Pinpoint the cell where the given text exists, returning its [X, Y] midpoint coordinate. 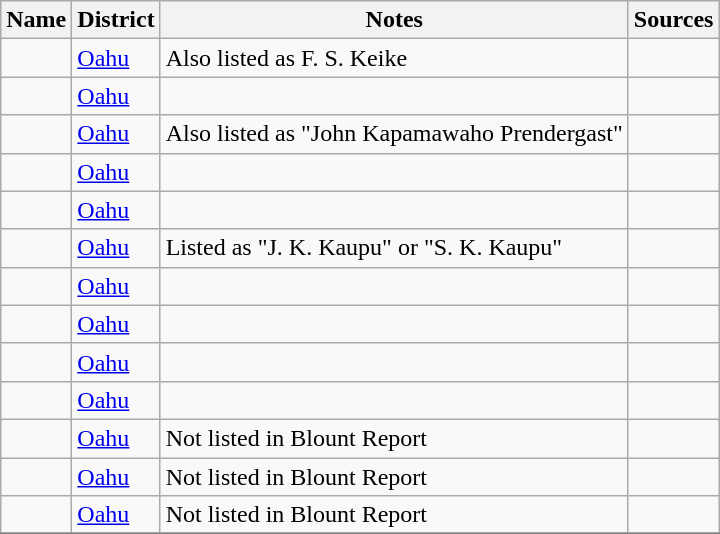
Name [36, 20]
Listed as "J. K. Kaupu" or "S. K. Kaupu" [394, 248]
District [116, 20]
Also listed as F. S. Keike [394, 58]
Notes [394, 20]
Sources [674, 20]
Also listed as "John Kapamawaho Prendergast" [394, 134]
